Search for the cell housing the specified text and yield its (x, y) center coordinate. 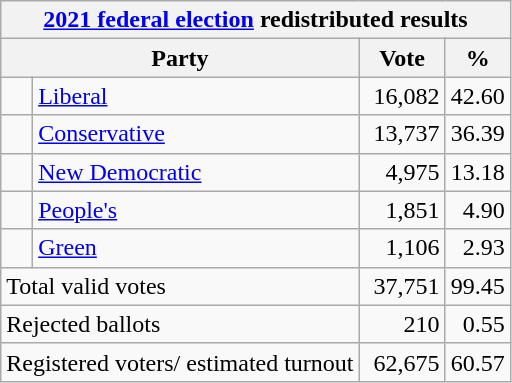
0.55 (478, 324)
Party (180, 58)
62,675 (402, 362)
Vote (402, 58)
Green (196, 248)
% (478, 58)
13,737 (402, 134)
4.90 (478, 210)
99.45 (478, 286)
1,106 (402, 248)
Rejected ballots (180, 324)
2.93 (478, 248)
13.18 (478, 172)
2021 federal election redistributed results (256, 20)
New Democratic (196, 172)
36.39 (478, 134)
People's (196, 210)
Liberal (196, 96)
60.57 (478, 362)
210 (402, 324)
42.60 (478, 96)
1,851 (402, 210)
4,975 (402, 172)
16,082 (402, 96)
Conservative (196, 134)
Registered voters/ estimated turnout (180, 362)
37,751 (402, 286)
Total valid votes (180, 286)
